Output the [X, Y] coordinate of the center of the cell containing the given text.  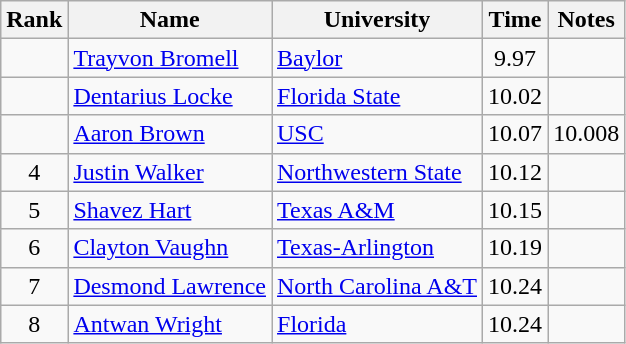
Texas A&M [378, 210]
Rank [34, 20]
Florida State [378, 96]
7 [34, 286]
Florida [378, 324]
Trayvon Bromell [170, 58]
Notes [586, 20]
Desmond Lawrence [170, 286]
10.12 [516, 172]
10.19 [516, 248]
10.07 [516, 134]
Name [170, 20]
USC [378, 134]
4 [34, 172]
10.008 [586, 134]
Shavez Hart [170, 210]
Dentarius Locke [170, 96]
6 [34, 248]
Antwan Wright [170, 324]
Baylor [378, 58]
North Carolina A&T [378, 286]
Clayton Vaughn [170, 248]
Justin Walker [170, 172]
9.97 [516, 58]
Time [516, 20]
Texas-Arlington [378, 248]
Northwestern State [378, 172]
10.15 [516, 210]
5 [34, 210]
University [378, 20]
8 [34, 324]
Aaron Brown [170, 134]
10.02 [516, 96]
